Search for the cell housing the specified text and yield its (X, Y) center coordinate. 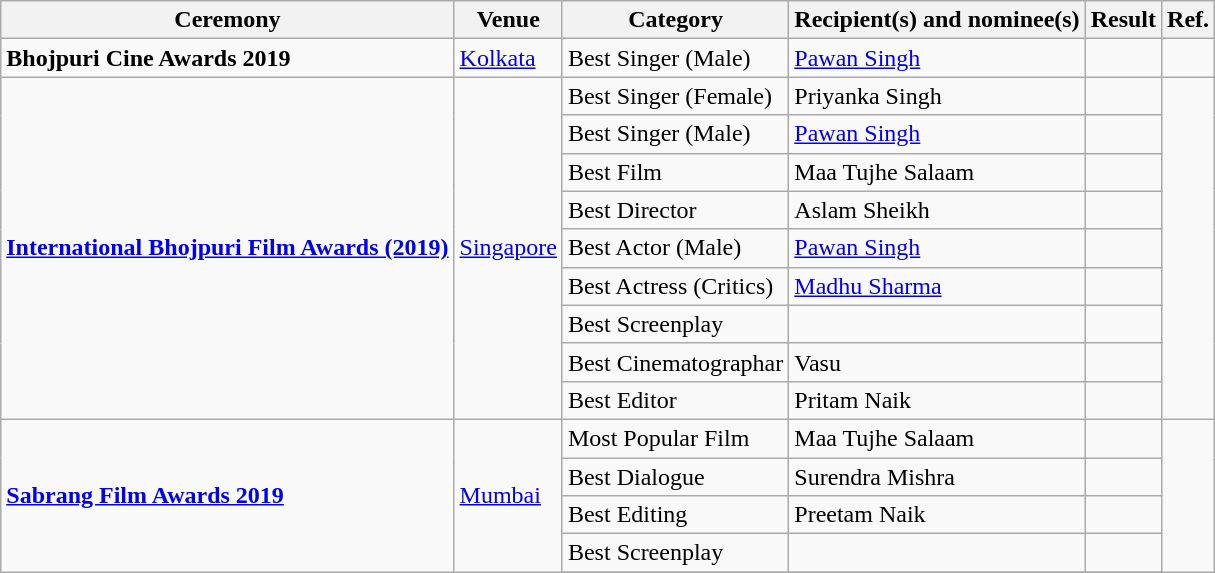
Venue (508, 20)
Best Cinematographar (675, 362)
Surendra Mishra (937, 477)
Sabrang Film Awards 2019 (228, 495)
Preetam Naik (937, 515)
Aslam Sheikh (937, 210)
Best Actor (Male) (675, 248)
Mumbai (508, 495)
Most Popular Film (675, 438)
Singapore (508, 248)
Best Director (675, 210)
Best Film (675, 172)
Best Dialogue (675, 477)
Recipient(s) and nominee(s) (937, 20)
Category (675, 20)
Best Editing (675, 515)
Pritam Naik (937, 400)
Kolkata (508, 58)
Bhojpuri Cine Awards 2019 (228, 58)
Ref. (1188, 20)
Result (1123, 20)
International Bhojpuri Film Awards (2019) (228, 248)
Priyanka Singh (937, 96)
Ceremony (228, 20)
Best Singer (Female) (675, 96)
Madhu Sharma (937, 286)
Best Editor (675, 400)
Best Actress (Critics) (675, 286)
Vasu (937, 362)
